Scan for the cell matching the given text and deliver its [X, Y] coordinate at center. 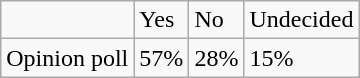
Yes [162, 20]
28% [216, 58]
No [216, 20]
Undecided [302, 20]
15% [302, 58]
Opinion poll [68, 58]
57% [162, 58]
